From the cell containing the given text, extract its center point as [X, Y] coordinate. 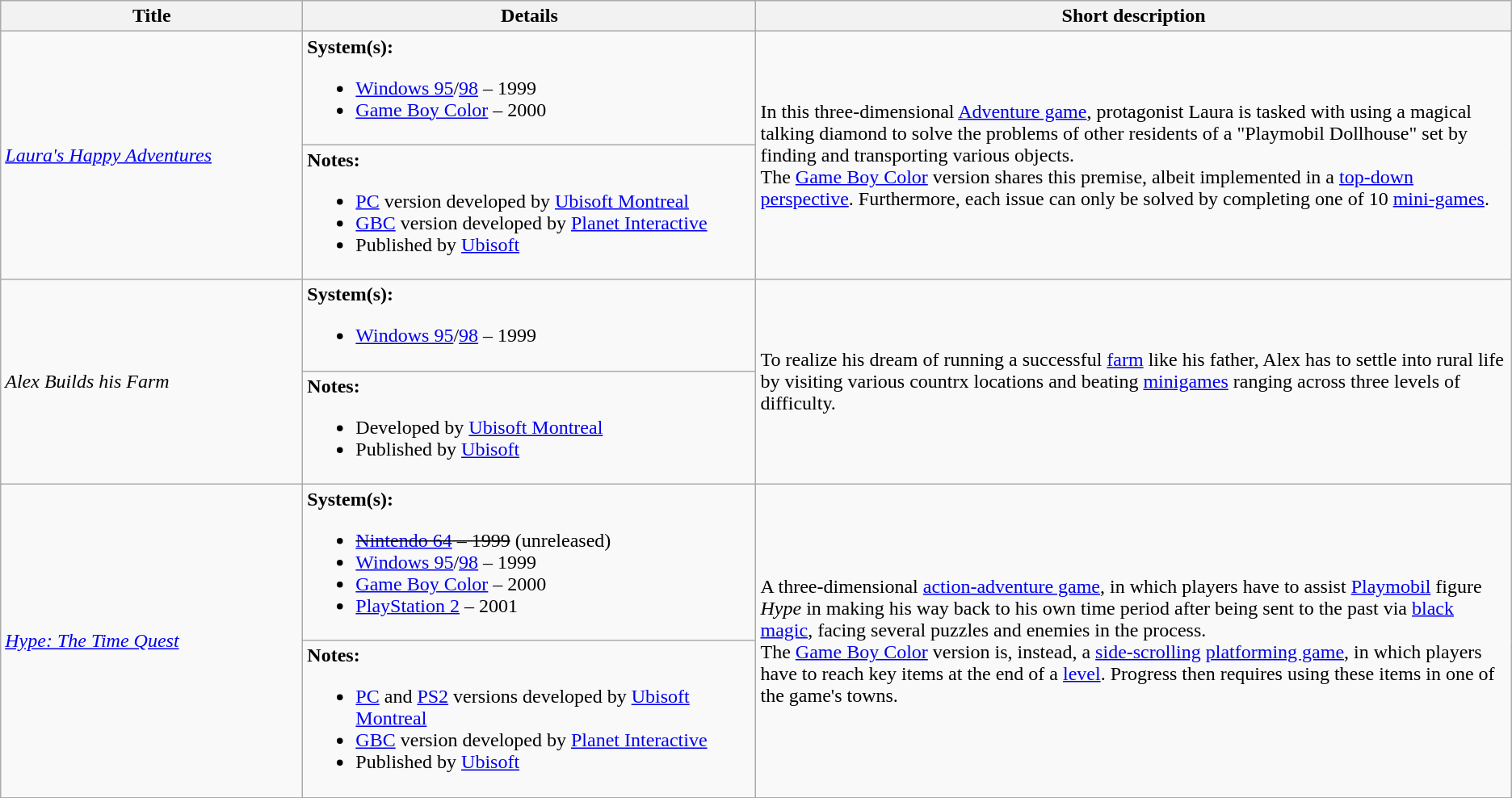
Short description [1134, 16]
System(s):Nintendo 64 – 1999 (unreleased)Windows 95/98 – 1999Game Boy Color – 2000PlayStation 2 – 2001 [530, 562]
Details [530, 16]
System(s):Windows 95/98 – 1999 [530, 325]
Alex Builds his Farm [152, 381]
Laura's Happy Adventures [152, 155]
Notes:PC version developed by Ubisoft MontrealGBC version developed by Planet InteractivePublished by Ubisoft [530, 212]
System(s):Windows 95/98 – 1999Game Boy Color – 2000 [530, 88]
Title [152, 16]
Notes:Developed by Ubisoft MontrealPublished by Ubisoft [530, 427]
Notes:PC and PS2 versions developed by Ubisoft MontrealGBC version developed by Planet InteractivePublished by Ubisoft [530, 719]
Hype: The Time Quest [152, 640]
